Output the [X, Y] coordinate of the center of the cell containing the given text.  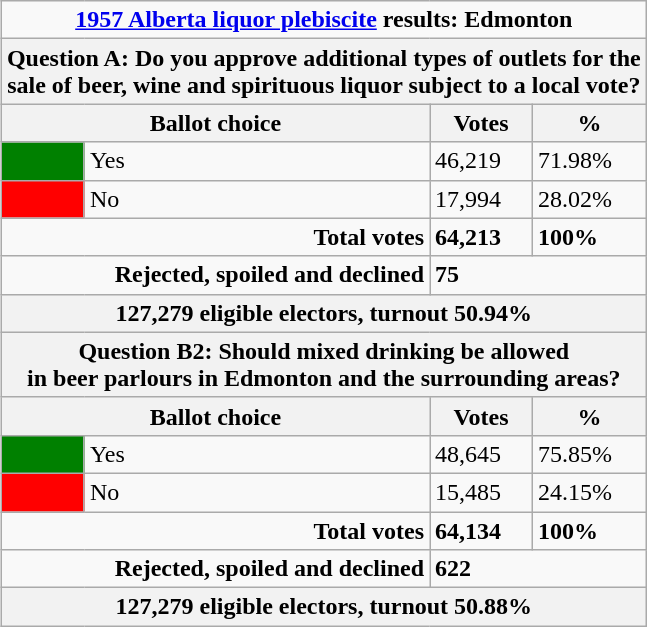
75.85% [590, 454]
28.02% [590, 199]
1957 Alberta liquor plebiscite results: Edmonton [324, 20]
Question A: Do you approve additional types of outlets for the sale of beer, wine and spirituous liquor subject to a local vote? [324, 72]
Question B2: Should mixed drinking be allowedin beer parlours in Edmonton and the surrounding areas? [324, 364]
64,134 [482, 531]
46,219 [482, 161]
64,213 [482, 237]
75 [538, 275]
127,279 eligible electors, turnout 50.88% [324, 607]
71.98% [590, 161]
24.15% [590, 492]
622 [538, 569]
127,279 eligible electors, turnout 50.94% [324, 313]
48,645 [482, 454]
15,485 [482, 492]
17,994 [482, 199]
